For the text-containing cell, return its midpoint in [x, y] coordinate format. 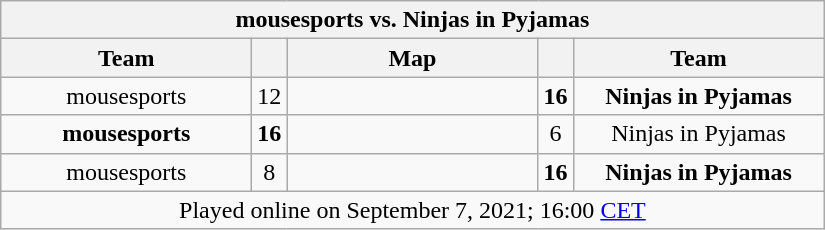
mousesports vs. Ninjas in Pyjamas [412, 20]
Map [412, 58]
Played online on September 7, 2021; 16:00 CET [412, 210]
6 [556, 134]
8 [270, 172]
12 [270, 96]
